From the cell containing the given text, extract its center point as (x, y) coordinate. 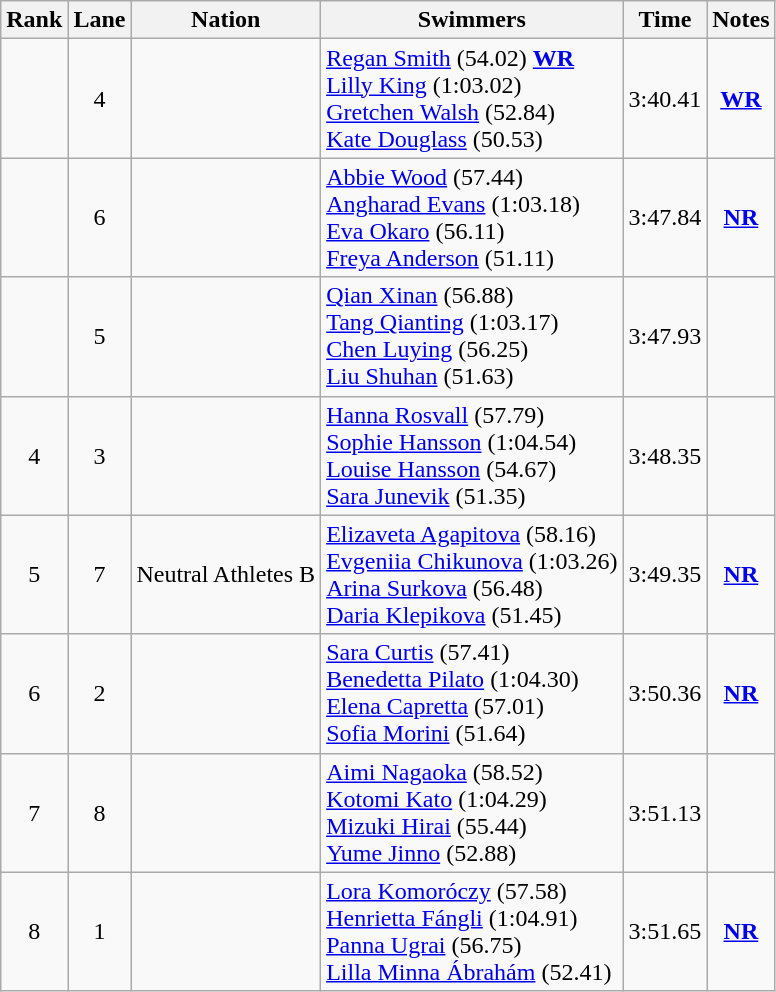
Time (665, 20)
Swimmers (472, 20)
Lane (100, 20)
Elizaveta Agapitova (58.16)Evgeniia Chikunova (1:03.26)Arina Surkova (56.48)Daria Klepikova (51.45) (472, 574)
3:51.65 (665, 932)
Abbie Wood (57.44)Angharad Evans (1:03.18)Eva Okaro (56.11)Freya Anderson (51.11) (472, 218)
3:48.35 (665, 456)
Nation (226, 20)
1 (100, 932)
3:49.35 (665, 574)
Neutral Athletes B (226, 574)
Lora Komoróczy (57.58)Henrietta Fángli (1:04.91)Panna Ugrai (56.75)Lilla Minna Ábrahám (52.41) (472, 932)
Regan Smith (54.02) WRLilly King (1:03.02)Gretchen Walsh (52.84)Kate Douglass (50.53) (472, 98)
Aimi Nagaoka (58.52)Kotomi Kato (1:04.29)Mizuki Hirai (55.44)Yume Jinno (52.88) (472, 812)
3:50.36 (665, 694)
2 (100, 694)
Notes (741, 20)
Rank (34, 20)
3:51.13 (665, 812)
Hanna Rosvall (57.79)Sophie Hansson (1:04.54)Louise Hansson (54.67)Sara Junevik (51.35) (472, 456)
3:47.93 (665, 336)
WR (741, 98)
Qian Xinan (56.88)Tang Qianting (1:03.17)Chen Luying (56.25)Liu Shuhan (51.63) (472, 336)
3:47.84 (665, 218)
3 (100, 456)
3:40.41 (665, 98)
Sara Curtis (57.41)Benedetta Pilato (1:04.30)Elena Capretta (57.01)Sofia Morini (51.64) (472, 694)
